Scan for the cell matching the given text and deliver its [X, Y] coordinate at center. 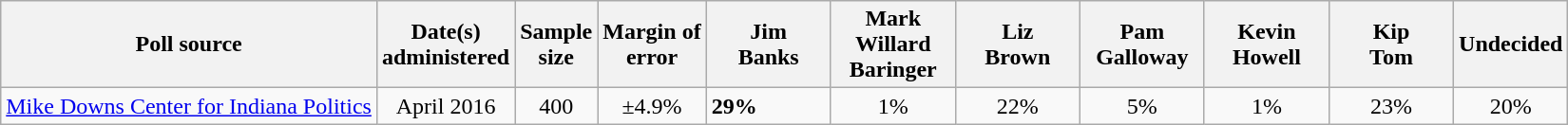
LizBrown [1017, 45]
±4.9% [652, 106]
Poll source [189, 45]
5% [1142, 106]
22% [1017, 106]
23% [1391, 106]
20% [1511, 106]
29% [768, 106]
KevinHowell [1266, 45]
Margin oferror [652, 45]
KipTom [1391, 45]
Samplesize [557, 45]
PamGalloway [1142, 45]
JimBanks [768, 45]
Undecided [1511, 45]
April 2016 [445, 106]
Mike Downs Center for Indiana Politics [189, 106]
400 [557, 106]
Date(s)administered [445, 45]
Mark WillardBaringer [893, 45]
